Pinpoint the cell where the given text exists, returning its [x, y] midpoint coordinate. 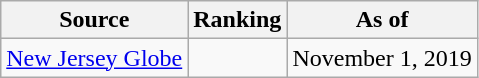
New Jersey Globe [94, 58]
Ranking [238, 20]
November 1, 2019 [382, 58]
As of [382, 20]
Source [94, 20]
